Identify which cell holds the provided text, then report its (X, Y) central coordinate. 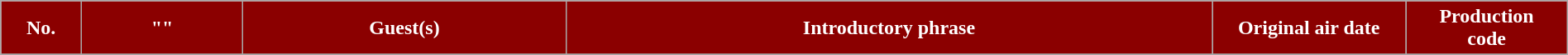
Introductory phrase (888, 28)
Guest(s) (405, 28)
Production code (1487, 28)
No. (41, 28)
"" (162, 28)
Original air date (1309, 28)
